Return the (x, y) coordinate for the center point of the cell that contains the specified text.  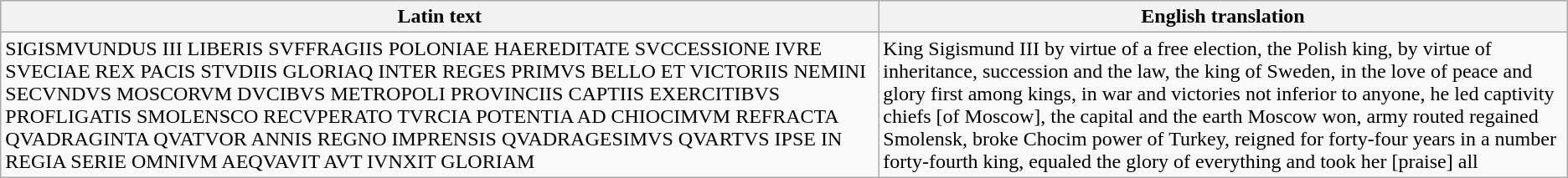
English translation (1223, 17)
Latin text (440, 17)
